Provide the (X, Y) coordinate of the cell's center where the given text is located.  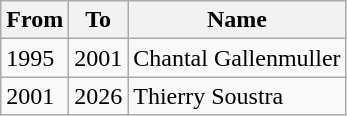
Thierry Soustra (237, 96)
Chantal Gallenmuller (237, 58)
From (35, 20)
1995 (35, 58)
Name (237, 20)
2026 (98, 96)
To (98, 20)
